Return the (x, y) coordinate for the center point of the cell that contains the specified text.  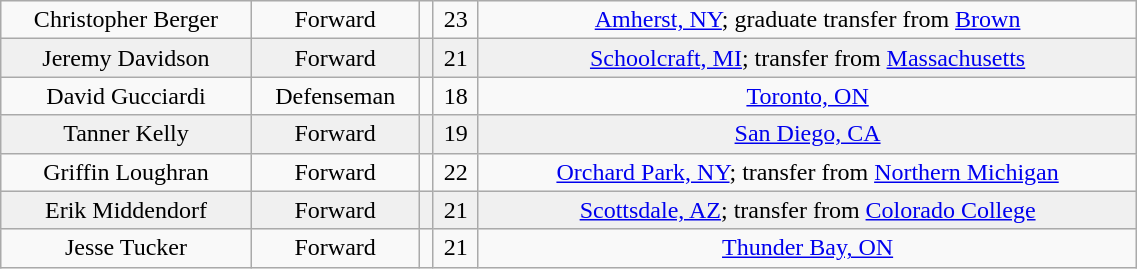
David Gucciardi (126, 96)
Defenseman (335, 96)
Toronto, ON (807, 96)
Jeremy Davidson (126, 58)
Schoolcraft, MI; transfer from Massachusetts (807, 58)
Tanner Kelly (126, 134)
22 (456, 172)
18 (456, 96)
Amherst, NY; graduate transfer from Brown (807, 20)
Thunder Bay, ON (807, 248)
19 (456, 134)
Orchard Park, NY; transfer from Northern Michigan (807, 172)
Griffin Loughran (126, 172)
Christopher Berger (126, 20)
San Diego, CA (807, 134)
23 (456, 20)
Jesse Tucker (126, 248)
Erik Middendorf (126, 210)
Scottsdale, AZ; transfer from Colorado College (807, 210)
